Extract the [x, y] coordinate from the center of the cell holding the provided text.  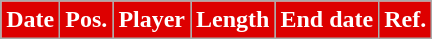
Ref. [406, 20]
Length [233, 20]
Pos. [86, 20]
Date [30, 20]
End date [327, 20]
Player [152, 20]
